Search for the cell housing the specified text and yield its (x, y) center coordinate. 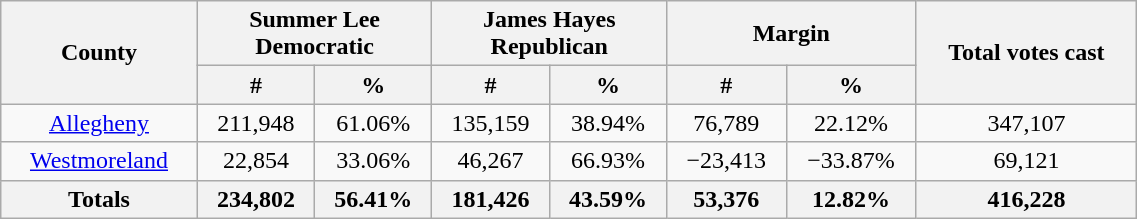
66.93% (608, 161)
69,121 (1026, 161)
234,802 (256, 199)
53,376 (726, 199)
Margin (792, 34)
County (99, 52)
James HayesRepublican (550, 34)
Total votes cast (1026, 52)
12.82% (851, 199)
46,267 (490, 161)
Westmoreland (99, 161)
Totals (99, 199)
−33.87% (851, 161)
33.06% (374, 161)
416,228 (1026, 199)
Summer LeeDemocratic (314, 34)
61.06% (374, 123)
347,107 (1026, 123)
56.41% (374, 199)
76,789 (726, 123)
181,426 (490, 199)
38.94% (608, 123)
22.12% (851, 123)
211,948 (256, 123)
Allegheny (99, 123)
43.59% (608, 199)
−23,413 (726, 161)
135,159 (490, 123)
22,854 (256, 161)
